Return (x, y) of the center of cell containing provided text 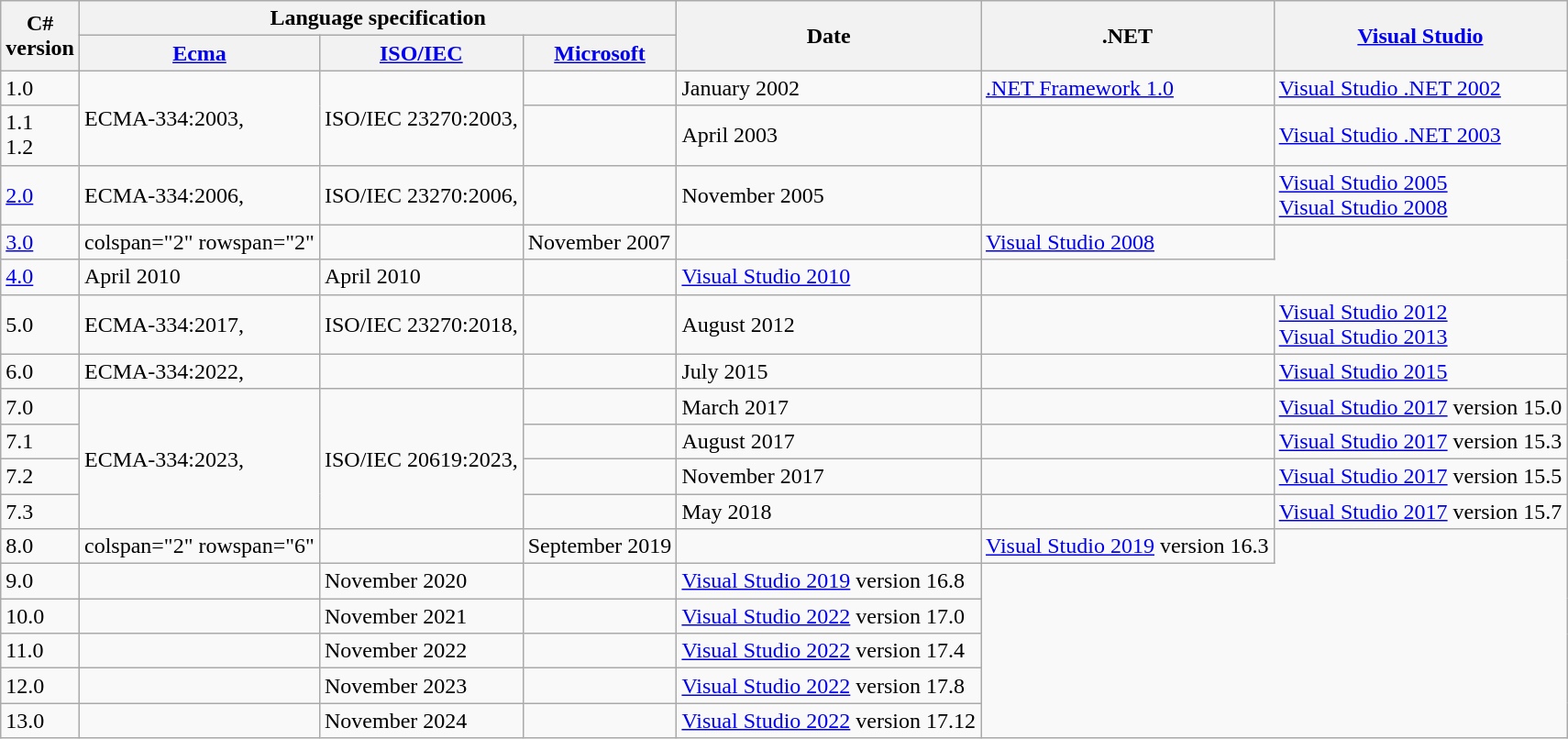
November 2023 (421, 686)
Visual Studio 2019 version 16.3 (1128, 546)
Visual Studio 2008 (1128, 242)
3.0 (40, 242)
Date (829, 36)
Visual Studio 2010 (829, 277)
13.0 (40, 721)
Visual Studio 2017 version 15.0 (1420, 406)
Visual Studio .NET 2003 (1420, 136)
Visual Studio 2017 version 15.5 (1420, 476)
9.0 (40, 581)
12.0 (40, 686)
7.2 (40, 476)
Visual Studio 2017 version 15.3 (1420, 441)
ISO/IEC (421, 53)
Visual Studio 2012Visual Studio 2013 (1420, 325)
6.0 (40, 371)
ISO/IEC 20619:2023, (421, 458)
November 2005 (829, 194)
July 2015 (829, 371)
Visual Studio 2022 version 17.12 (829, 721)
C#version (40, 36)
colspan="2" rowspan="6" (199, 546)
Visual Studio (1420, 36)
ECMA-334:2023, (199, 458)
November 2021 (421, 616)
Ecma (199, 53)
colspan="2" rowspan="2" (199, 242)
Visual Studio 2019 version 16.8 (829, 581)
Visual Studio 2005Visual Studio 2008 (1420, 194)
Visual Studio .NET 2002 (1420, 88)
November 2020 (421, 581)
8.0 (40, 546)
.NET Framework 1.0 (1128, 88)
April 2003 (829, 136)
11.0 (40, 651)
ECMA-334:2022, (199, 371)
November 2022 (421, 651)
ISO/IEC 23270:2003, (421, 117)
7.0 (40, 406)
ECMA-334:2017, (199, 325)
7.1 (40, 441)
Visual Studio 2022 version 17.4 (829, 651)
September 2019 (600, 546)
November 2007 (600, 242)
August 2017 (829, 441)
August 2012 (829, 325)
ISO/IEC 23270:2018, (421, 325)
Visual Studio 2017 version 15.7 (1420, 511)
Visual Studio 2022 version 17.8 (829, 686)
Visual Studio 2015 (1420, 371)
4.0 (40, 277)
2.0 (40, 194)
ECMA-334:2003, (199, 117)
7.3 (40, 511)
1.11.2 (40, 136)
.NET (1128, 36)
Microsoft (600, 53)
May 2018 (829, 511)
January 2002 (829, 88)
November 2017 (829, 476)
March 2017 (829, 406)
1.0 (40, 88)
November 2024 (421, 721)
10.0 (40, 616)
ISO/IEC 23270:2006, (421, 194)
ECMA-334:2006, (199, 194)
Visual Studio 2022 version 17.0 (829, 616)
5.0 (40, 325)
Language specification (378, 18)
